Extract the [X, Y] coordinate from the center of the cell holding the provided text.  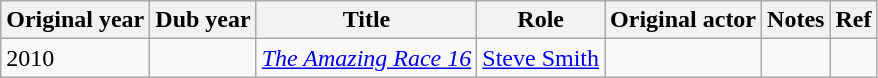
Steve Smith [541, 58]
Original year [76, 20]
2010 [76, 58]
Ref [854, 20]
Notes [796, 20]
Role [541, 20]
Original actor [684, 20]
Title [366, 20]
The Amazing Race 16 [366, 58]
Dub year [203, 20]
